Extract the (x, y) coordinate from the center of the cell holding the provided text.  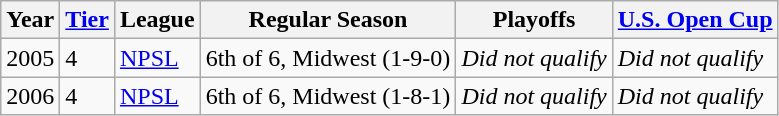
6th of 6, Midwest (1-9-0) (328, 58)
Year (30, 20)
U.S. Open Cup (695, 20)
2005 (30, 58)
Tier (88, 20)
Playoffs (534, 20)
6th of 6, Midwest (1-8-1) (328, 96)
2006 (30, 96)
Regular Season (328, 20)
League (157, 20)
